Pinpoint the cell where the given text exists, returning its (X, Y) midpoint coordinate. 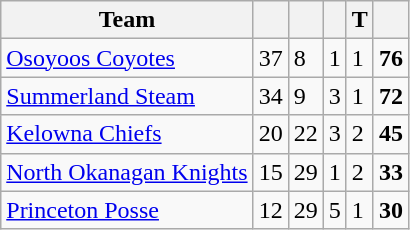
45 (390, 134)
12 (270, 210)
30 (390, 210)
22 (306, 134)
20 (270, 134)
T (360, 20)
9 (306, 96)
15 (270, 172)
Kelowna Chiefs (127, 134)
76 (390, 58)
72 (390, 96)
Osoyoos Coyotes (127, 58)
33 (390, 172)
North Okanagan Knights (127, 172)
Summerland Steam (127, 96)
Princeton Posse (127, 210)
37 (270, 58)
34 (270, 96)
5 (334, 210)
Team (127, 20)
8 (306, 58)
